Find where the given text appears and provide that cell's center as (x, y) coordinate. 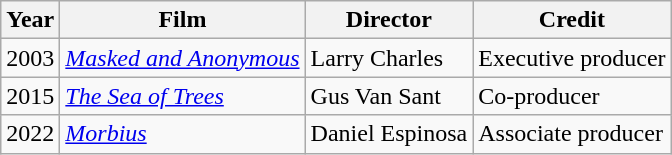
Daniel Espinosa (389, 134)
Associate producer (572, 134)
2022 (30, 134)
Larry Charles (389, 58)
Credit (572, 20)
Masked and Anonymous (182, 58)
The Sea of Trees (182, 96)
Gus Van Sant (389, 96)
Co-producer (572, 96)
2015 (30, 96)
Morbius (182, 134)
Director (389, 20)
Film (182, 20)
Year (30, 20)
Executive producer (572, 58)
2003 (30, 58)
